From the cell containing the given text, extract its center point as [X, Y] coordinate. 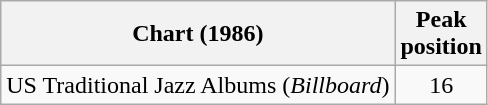
16 [441, 85]
US Traditional Jazz Albums (Billboard) [198, 85]
Chart (1986) [198, 34]
Peakposition [441, 34]
